Scan for the cell matching the given text and deliver its (X, Y) coordinate at center. 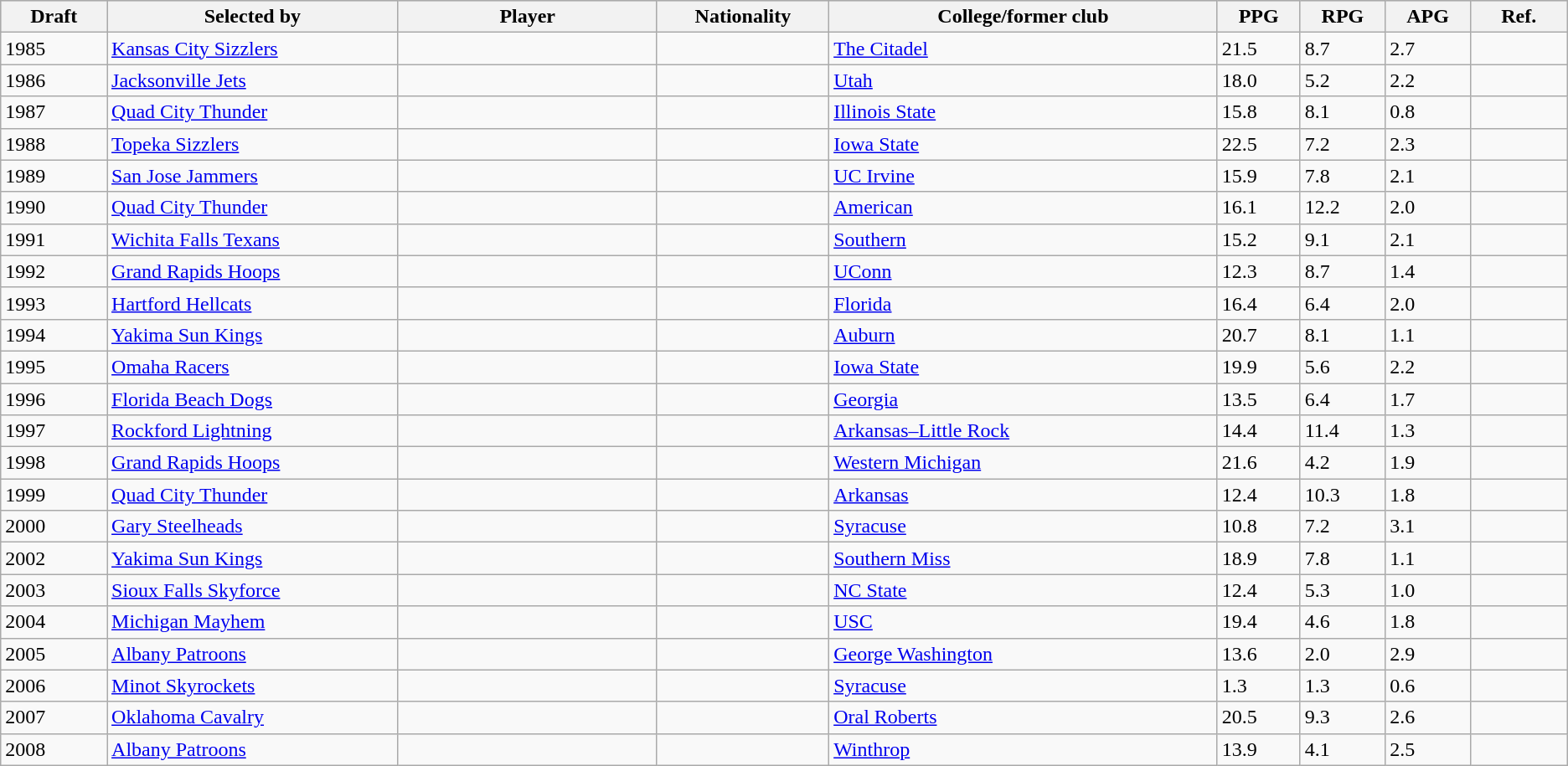
2003 (54, 590)
Ref. (1519, 17)
USC (1024, 622)
Selected by (253, 17)
Georgia (1024, 399)
1989 (54, 176)
Auburn (1024, 335)
2.3 (1428, 144)
Hartford Hellcats (253, 303)
4.2 (1343, 463)
Draft (54, 17)
16.1 (1258, 208)
Minot Skyrockets (253, 686)
PPG (1258, 17)
Topeka Sizzlers (253, 144)
1991 (54, 239)
14.4 (1258, 431)
Western Michigan (1024, 463)
10.3 (1343, 495)
Utah (1024, 80)
1996 (54, 399)
3.1 (1428, 527)
13.9 (1258, 749)
11.4 (1343, 431)
1998 (54, 463)
NC State (1024, 590)
0.6 (1428, 686)
18.0 (1258, 80)
1988 (54, 144)
2.5 (1428, 749)
American (1024, 208)
2002 (54, 558)
Wichita Falls Texans (253, 239)
21.5 (1258, 49)
1992 (54, 271)
Winthrop (1024, 749)
16.4 (1258, 303)
15.9 (1258, 176)
1.7 (1428, 399)
1994 (54, 335)
1993 (54, 303)
4.6 (1343, 622)
Oral Roberts (1024, 717)
UConn (1024, 271)
Player (528, 17)
San Jose Jammers (253, 176)
2000 (54, 527)
The Citadel (1024, 49)
12.2 (1343, 208)
College/former club (1024, 17)
1.0 (1428, 590)
1.4 (1428, 271)
4.1 (1343, 749)
1.9 (1428, 463)
19.4 (1258, 622)
1999 (54, 495)
Illinois State (1024, 112)
Sioux Falls Skyforce (253, 590)
5.3 (1343, 590)
1985 (54, 49)
Rockford Lightning (253, 431)
13.6 (1258, 654)
RPG (1343, 17)
15.2 (1258, 239)
12.3 (1258, 271)
2.9 (1428, 654)
15.8 (1258, 112)
Nationality (742, 17)
19.9 (1258, 367)
Jacksonville Jets (253, 80)
Kansas City Sizzlers (253, 49)
Arkansas (1024, 495)
Southern Miss (1024, 558)
1997 (54, 431)
1995 (54, 367)
George Washington (1024, 654)
22.5 (1258, 144)
2006 (54, 686)
2.6 (1428, 717)
13.5 (1258, 399)
21.6 (1258, 463)
18.9 (1258, 558)
Oklahoma Cavalry (253, 717)
0.8 (1428, 112)
2.7 (1428, 49)
5.6 (1343, 367)
Arkansas–Little Rock (1024, 431)
9.1 (1343, 239)
1990 (54, 208)
20.7 (1258, 335)
UC Irvine (1024, 176)
Michigan Mayhem (253, 622)
2005 (54, 654)
1986 (54, 80)
2004 (54, 622)
APG (1428, 17)
20.5 (1258, 717)
2007 (54, 717)
Florida Beach Dogs (253, 399)
Omaha Racers (253, 367)
Florida (1024, 303)
2008 (54, 749)
9.3 (1343, 717)
Southern (1024, 239)
1987 (54, 112)
10.8 (1258, 527)
Gary Steelheads (253, 527)
5.2 (1343, 80)
